Return the [X, Y] coordinate for the center point of the cell that contains the specified text.  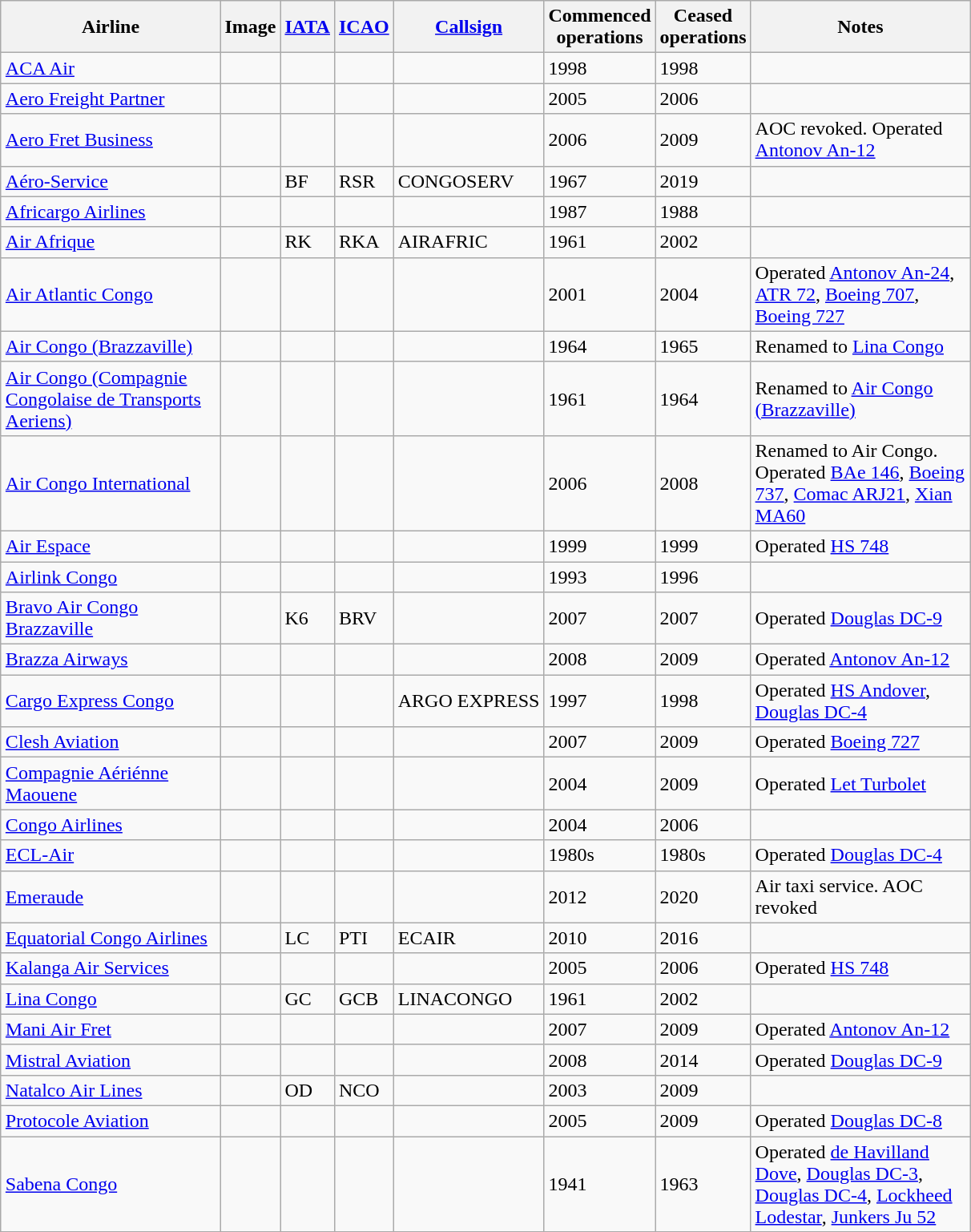
IATA [308, 27]
BRV [364, 619]
2003 [599, 1090]
Air Afrique [111, 242]
1987 [599, 212]
2020 [703, 896]
1997 [599, 701]
ICAO [364, 27]
Brazza Airways [111, 660]
Renamed to Lina Congo [860, 346]
Congo Airlines [111, 825]
1965 [703, 346]
Operated de Havilland Dove, Douglas DC-3, Douglas DC-4, Lockheed Lodestar, Junkers Ju 52 [860, 1185]
2014 [703, 1060]
LINACONGO [469, 999]
Air Congo International [111, 483]
2012 [599, 896]
Mistral Aviation [111, 1060]
1993 [599, 576]
Renamed to Air Congo (Brazzaville) [860, 398]
1988 [703, 212]
2016 [703, 938]
ECAIR [469, 938]
K6 [308, 619]
Operated Douglas DC-8 [860, 1121]
ACA Air [111, 68]
2001 [599, 294]
ECL-Air [111, 855]
Aero Freight Partner [111, 99]
Operated Boeing 727 [860, 742]
Air Congo (Compagnie Congolaise de Transports Aeriens) [111, 398]
Airlink Congo [111, 576]
Operated Let Turbolet [860, 784]
Callsign [469, 27]
ARGO EXPRESS [469, 701]
2019 [703, 181]
Protocole Aviation [111, 1121]
RK [308, 242]
RKA [364, 242]
Compagnie Aériénne Maouene [111, 784]
1941 [599, 1185]
Notes [860, 27]
Air Congo (Brazzaville) [111, 346]
NCO [364, 1090]
Air Atlantic Congo [111, 294]
Commencedoperations [599, 27]
Operated HS Andover, Douglas DC-4 [860, 701]
Emeraude [111, 896]
Ceasedoperations [703, 27]
CONGOSERV [469, 181]
Clesh Aviation [111, 742]
Natalco Air Lines [111, 1090]
OD [308, 1090]
AOC revoked. Operated Antonov An-12 [860, 139]
Aéro-Service [111, 181]
PTI [364, 938]
AIRAFRIC [469, 242]
Airline [111, 27]
Lina Congo [111, 999]
2010 [599, 938]
Aero Fret Business [111, 139]
1967 [599, 181]
Renamed to Air Congo. Operated BAe 146, Boeing 737, Comac ARJ21, Xian MA60 [860, 483]
Bravo Air Congo Brazzaville [111, 619]
Africargo Airlines [111, 212]
Sabena Congo [111, 1185]
Equatorial Congo Airlines [111, 938]
Cargo Express Congo [111, 701]
GCB [364, 999]
Operated Douglas DC-4 [860, 855]
GC [308, 999]
Mani Air Fret [111, 1029]
Kalanga Air Services [111, 968]
1996 [703, 576]
RSR [364, 181]
BF [308, 181]
Operated Antonov An-24, ATR 72, Boeing 707, Boeing 727 [860, 294]
Air Espace [111, 546]
LC [308, 938]
Air taxi service. AOC revoked [860, 896]
1963 [703, 1185]
Image [250, 27]
